Identify which cell holds the provided text, then report its (x, y) central coordinate. 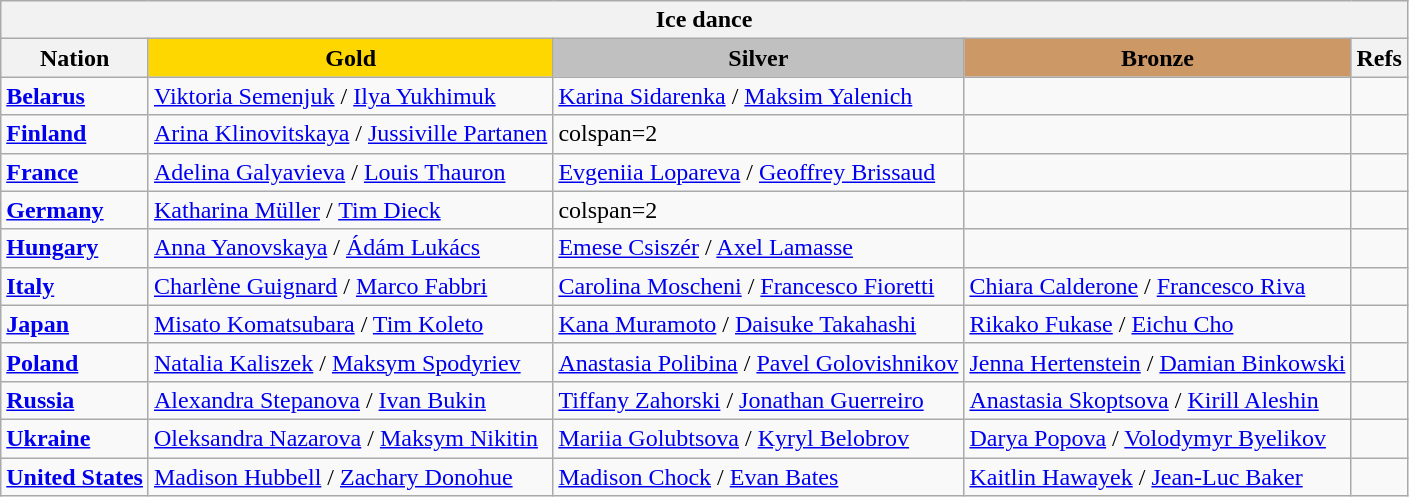
Anna Yanovskaya / Ádám Lukács (350, 248)
Anastasia Skoptsova / Kirill Aleshin (1158, 400)
Japan (75, 324)
Anastasia Polibina / Pavel Golovishnikov (758, 362)
Alexandra Stepanova / Ivan Bukin (350, 400)
Rikako Fukase / Eichu Cho (1158, 324)
Mariia Golubtsova / Kyryl Belobrov (758, 438)
Arina Klinovitskaya / Jussiville Partanen (350, 134)
Misato Komatsubara / Tim Koleto (350, 324)
Germany (75, 210)
Kaitlin Hawayek / Jean-Luc Baker (1158, 477)
Nation (75, 58)
Darya Popova / Volodymyr Byelikov (1158, 438)
Katharina Müller / Tim Dieck (350, 210)
Hungary (75, 248)
Charlène Guignard / Marco Fabbri (350, 286)
Refs (1379, 58)
Tiffany Zahorski / Jonathan Guerreiro (758, 400)
Chiara Calderone / Francesco Riva (1158, 286)
Bronze (1158, 58)
Belarus (75, 96)
Madison Hubbell / Zachary Donohue (350, 477)
Gold (350, 58)
United States (75, 477)
Italy (75, 286)
Ukraine (75, 438)
Natalia Kaliszek / Maksym Spodyriev (350, 362)
Finland (75, 134)
Viktoria Semenjuk / Ilya Yukhimuk (350, 96)
Adelina Galyavieva / Louis Thauron (350, 172)
Karina Sidarenka / Maksim Yalenich (758, 96)
Evgeniia Lopareva / Geoffrey Brissaud (758, 172)
Oleksandra Nazarova / Maksym Nikitin (350, 438)
Madison Chock / Evan Bates (758, 477)
France (75, 172)
Emese Csiszér / Axel Lamasse (758, 248)
Jenna Hertenstein / Damian Binkowski (1158, 362)
Kana Muramoto / Daisuke Takahashi (758, 324)
Carolina Moscheni / Francesco Fioretti (758, 286)
Russia (75, 400)
Silver (758, 58)
Ice dance (704, 20)
Poland (75, 362)
